Detect which cell encompasses the target text, then output its [x, y] center coordinate. 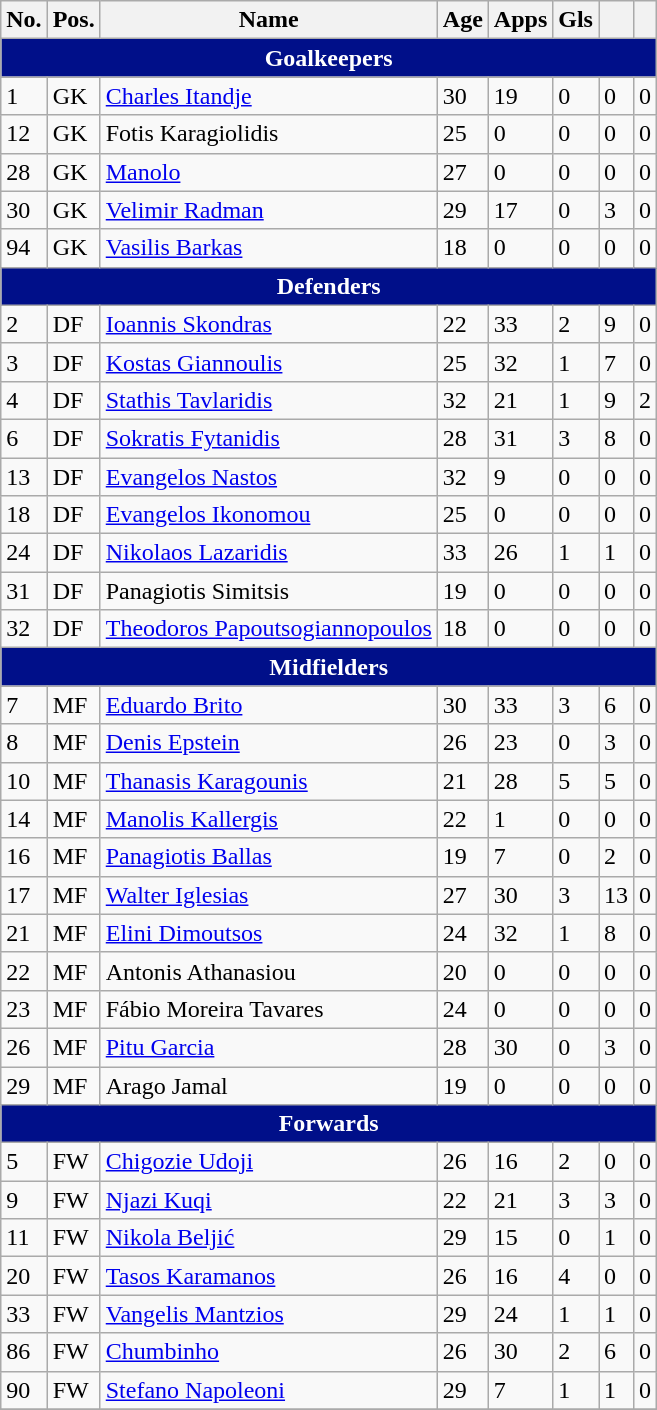
Evangelos Nastos [268, 477]
Forwards [329, 1124]
Nikola Beljić [268, 1238]
14 [24, 819]
Pos. [74, 20]
Arago Jamal [268, 1085]
Fotis Karagiolidis [268, 134]
Evangelos Ikonomou [268, 515]
Antonis Athanasiou [268, 971]
Elini Dimoutsos [268, 933]
94 [24, 248]
Velimir Radman [268, 210]
Vangelis Mantzios [268, 1314]
Name [268, 20]
Panagiotis Simitsis [268, 591]
Tasos Karamanos [268, 1276]
Manolo [268, 172]
Kostas Giannoulis [268, 362]
Denis Epstein [268, 743]
Eduardo Brito [268, 705]
Charles Itandje [268, 96]
Stefano Napoleoni [268, 1390]
Thanasis Karagounis [268, 781]
Chigozie Udoji [268, 1162]
Age [462, 20]
Sokratis Fytanidis [268, 438]
Goalkeepers [329, 58]
12 [24, 134]
Fábio Moreira Tavares [268, 1009]
Theodoros Papoutsogiannopoulos [268, 629]
Midfielders [329, 667]
Manolis Kallergis [268, 819]
Gls [576, 20]
Ioannis Skondras [268, 324]
Nikolaos Lazaridis [268, 553]
11 [24, 1238]
Stathis Tavlaridis [268, 400]
Defenders [329, 286]
Chumbinho [268, 1352]
Njazi Kuqi [268, 1200]
86 [24, 1352]
Pitu Garcia [268, 1047]
15 [520, 1238]
Vasilis Barkas [268, 248]
No. [24, 20]
10 [24, 781]
Apps [520, 20]
90 [24, 1390]
Walter Iglesias [268, 895]
Panagiotis Ballas [268, 857]
